Output the (X, Y) coordinate of the center of the cell containing the given text.  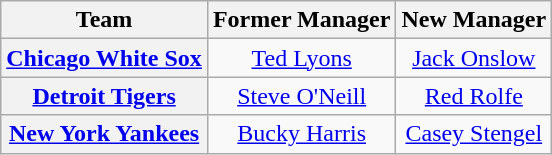
Jack Onslow (474, 58)
Steve O'Neill (302, 96)
New York Yankees (104, 134)
Ted Lyons (302, 58)
Team (104, 20)
Casey Stengel (474, 134)
Detroit Tigers (104, 96)
Chicago White Sox (104, 58)
Red Rolfe (474, 96)
Bucky Harris (302, 134)
New Manager (474, 20)
Former Manager (302, 20)
